Output the (X, Y) coordinate of the center of the cell containing the given text.  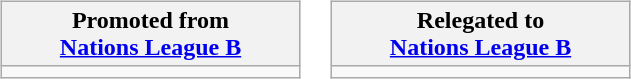
Relegated toNations League B (480, 34)
Promoted fromNations League B (150, 34)
